For the text-containing cell, return its midpoint in (x, y) coordinate format. 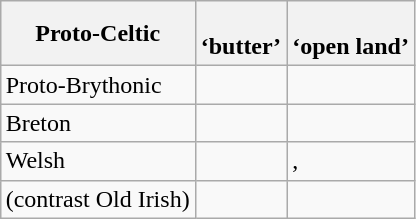
‘butter’ (240, 34)
‘open land’ (351, 34)
Breton (98, 123)
(contrast Old Irish) (98, 199)
Proto-Celtic (98, 34)
Proto-Brythonic (98, 85)
Welsh (98, 161)
, (351, 161)
